Extract the [X, Y] coordinate from the center of the cell holding the provided text.  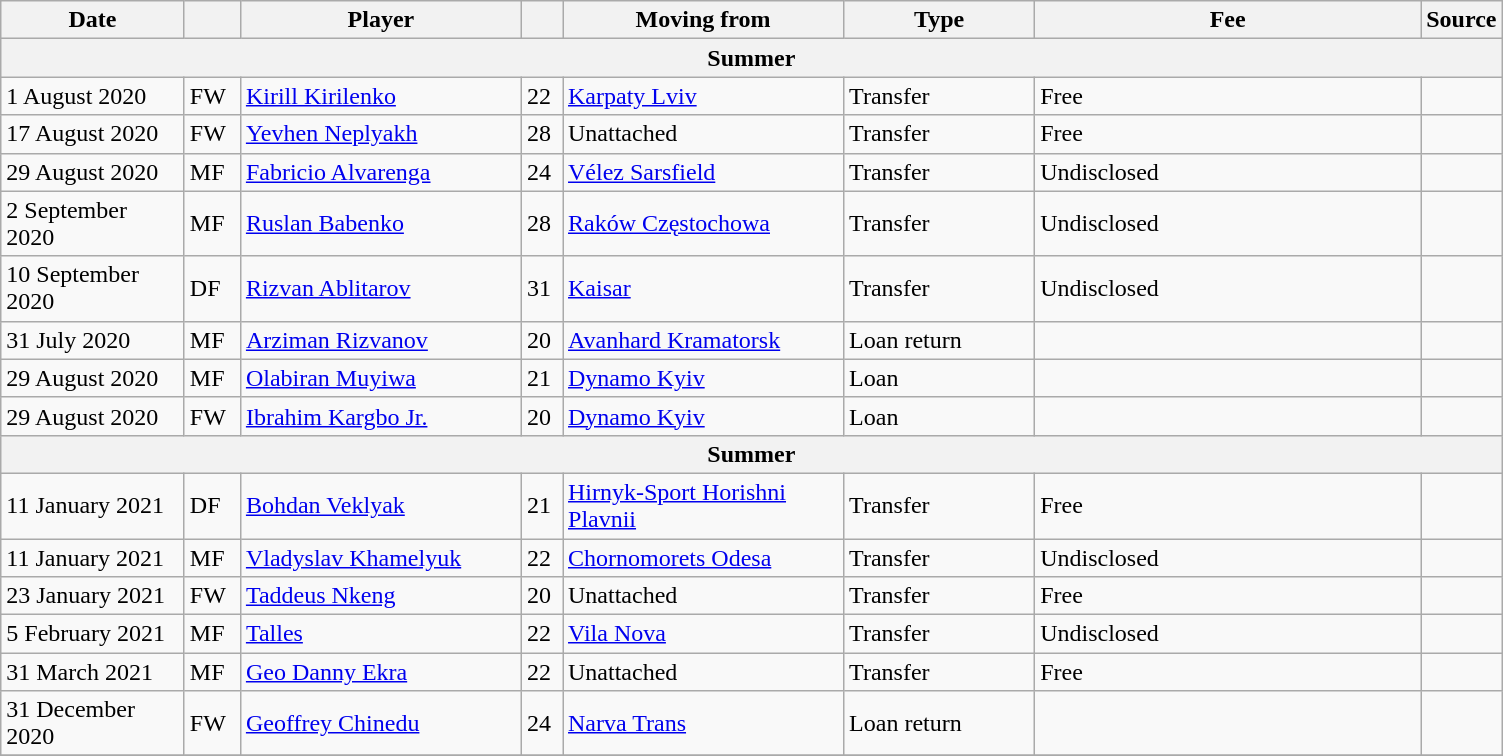
23 January 2021 [93, 596]
Ruslan Babenko [380, 224]
Fabricio Alvarenga [380, 172]
Moving from [702, 20]
Taddeus Nkeng [380, 596]
31 December 2020 [93, 724]
Player [380, 20]
Chornomorets Odesa [702, 557]
Ibrahim Kargbo Jr. [380, 416]
Vélez Sarsfield [702, 172]
5 February 2021 [93, 634]
31 [542, 288]
Date [93, 20]
Type [940, 20]
Arziman Rizvanov [380, 340]
17 August 2020 [93, 134]
Bohdan Veklyak [380, 506]
Kaisar [702, 288]
10 September 2020 [93, 288]
1 August 2020 [93, 96]
Yevhen Neplyakh [380, 134]
2 September 2020 [93, 224]
Rizvan Ablitarov [380, 288]
31 March 2021 [93, 672]
Avanhard Kramatorsk [702, 340]
Talles [380, 634]
Kirill Kirilenko [380, 96]
Karpaty Lviv [702, 96]
Vladyslav Khamelyuk [380, 557]
Geo Danny Ekra [380, 672]
Narva Trans [702, 724]
Hirnyk-Sport Horishni Plavnii [702, 506]
Source [1462, 20]
31 July 2020 [93, 340]
Vila Nova [702, 634]
Geoffrey Chinedu [380, 724]
Olabiran Muyiwa [380, 378]
Fee [1228, 20]
Raków Częstochowa [702, 224]
